Output the [x, y] coordinate of the center of the cell containing the given text.  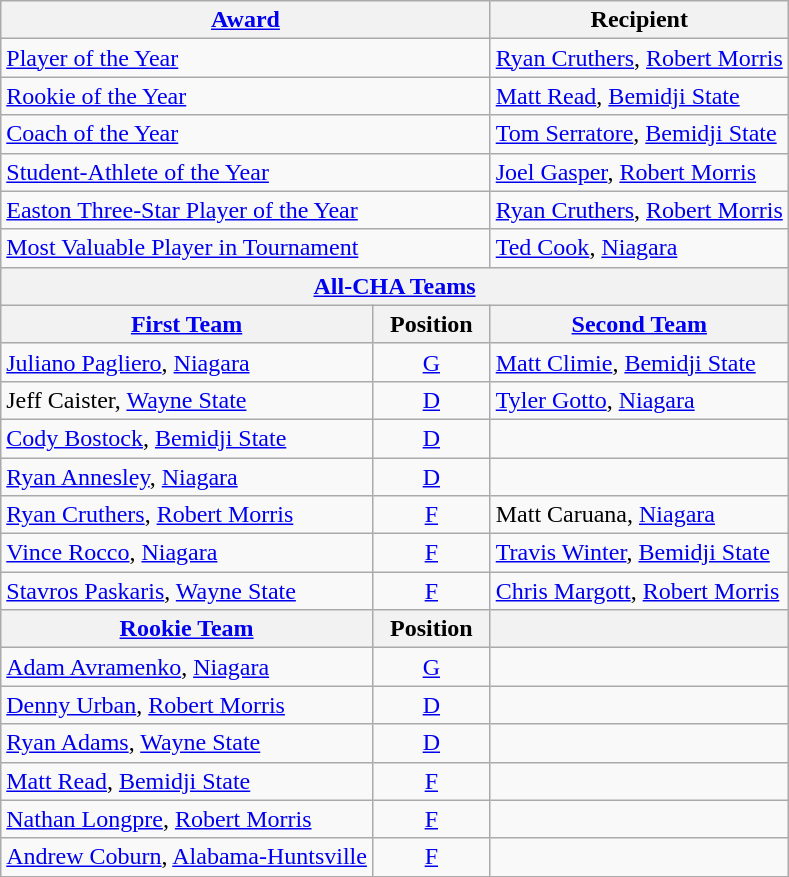
First Team [187, 324]
Matt Climie, Bemidji State [639, 362]
Jeff Caister, Wayne State [187, 400]
Joel Gasper, Robert Morris [639, 172]
Student-Athlete of the Year [246, 172]
Player of the Year [246, 58]
Rookie of the Year [246, 96]
Stavros Paskaris, Wayne State [187, 591]
Easton Three-Star Player of the Year [246, 210]
Andrew Coburn, Alabama-Huntsville [187, 857]
Most Valuable Player in Tournament [246, 248]
Tom Serratore, Bemidji State [639, 134]
Award [246, 20]
Matt Caruana, Niagara [639, 515]
Ryan Adams, Wayne State [187, 743]
Juliano Pagliero, Niagara [187, 362]
Chris Margott, Robert Morris [639, 591]
Travis Winter, Bemidji State [639, 553]
Second Team [639, 324]
Denny Urban, Robert Morris [187, 705]
Coach of the Year [246, 134]
Ted Cook, Niagara [639, 248]
Cody Bostock, Bemidji State [187, 438]
Rookie Team [187, 629]
Vince Rocco, Niagara [187, 553]
All-CHA Teams [395, 286]
Adam Avramenko, Niagara [187, 667]
Ryan Annesley, Niagara [187, 477]
Nathan Longpre, Robert Morris [187, 819]
Tyler Gotto, Niagara [639, 400]
Recipient [639, 20]
